Output the [X, Y] coordinate of the center of the cell containing the given text.  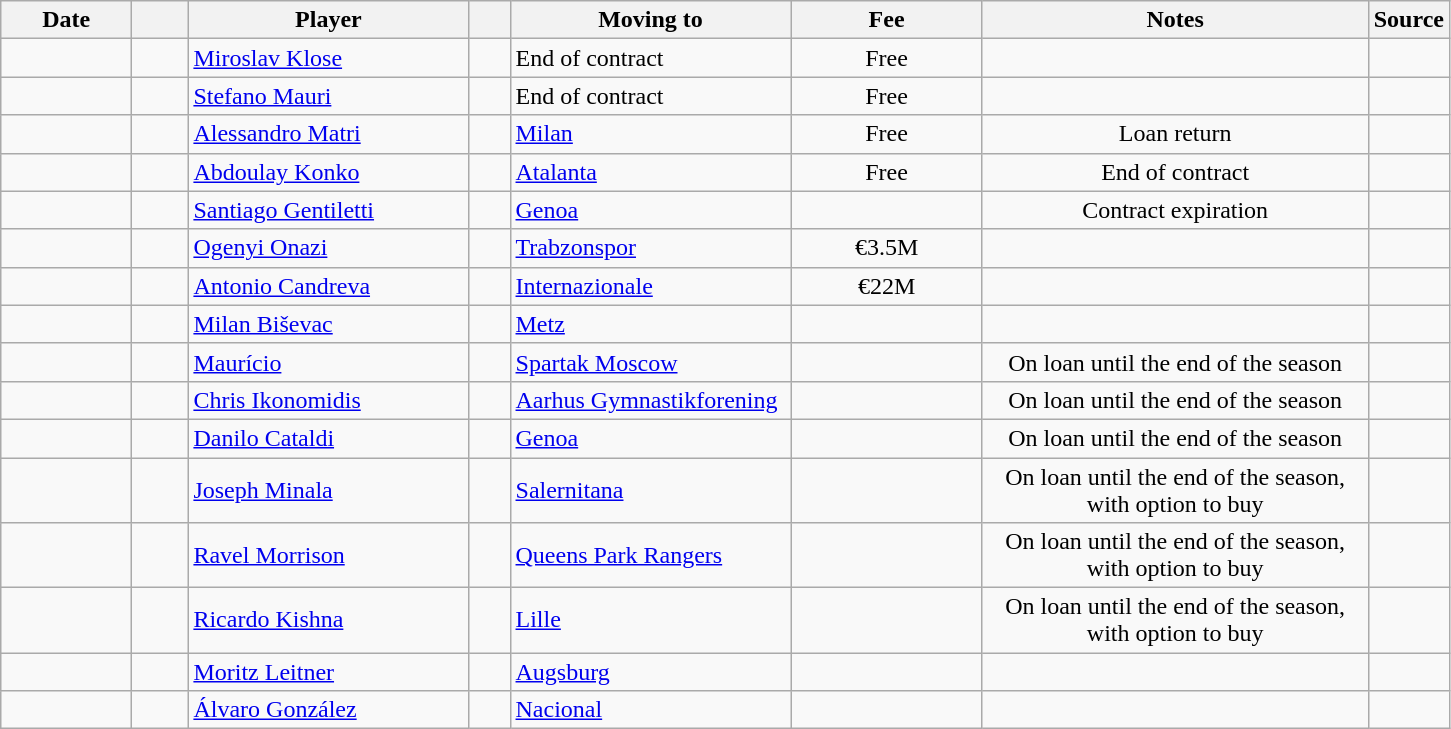
Moritz Leitner [328, 672]
Player [328, 20]
Álvaro González [328, 710]
Metz [650, 324]
Trabzonspor [650, 248]
Antonio Candreva [328, 286]
Notes [1175, 20]
Milan Biševac [328, 324]
Danilo Cataldi [328, 438]
Spartak Moscow [650, 362]
Joseph Minala [328, 490]
Source [1408, 20]
€3.5M [886, 248]
Contract expiration [1175, 210]
Moving to [650, 20]
Stefano Mauri [328, 96]
Maurício [328, 362]
Lille [650, 620]
Augsburg [650, 672]
Atalanta [650, 172]
Chris Ikonomidis [328, 400]
Fee [886, 20]
Alessandro Matri [328, 134]
Salernitana [650, 490]
Loan return [1175, 134]
Miroslav Klose [328, 58]
Aarhus Gymnastikforening [650, 400]
Date [66, 20]
Milan [650, 134]
Nacional [650, 710]
€22M [886, 286]
Ravel Morrison [328, 556]
Internazionale [650, 286]
Abdoulay Konko [328, 172]
Santiago Gentiletti [328, 210]
Ricardo Kishna [328, 620]
Queens Park Rangers [650, 556]
Ogenyi Onazi [328, 248]
